Capture the cell that displays the provided text and extract its [X, Y] central coordinate. 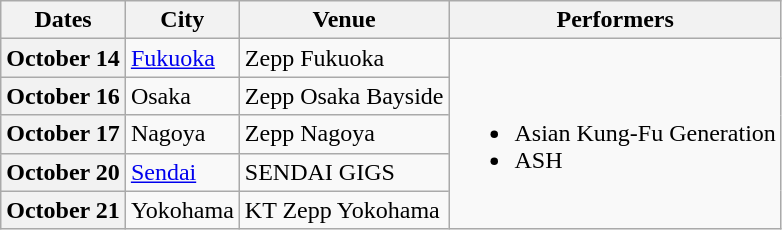
Zepp Nagoya [344, 134]
Zepp Osaka Bayside [344, 96]
Zepp Fukuoka [344, 58]
October 17 [64, 134]
October 21 [64, 210]
Sendai [182, 172]
October 14 [64, 58]
Fukuoka [182, 58]
October 16 [64, 96]
SENDAI GIGS [344, 172]
KT Zepp Yokohama [344, 210]
October 20 [64, 172]
Asian Kung-Fu GenerationASH [615, 134]
Yokohama [182, 210]
Performers [615, 20]
Venue [344, 20]
Nagoya [182, 134]
Dates [64, 20]
Osaka [182, 96]
City [182, 20]
